For the text-containing cell, return its midpoint in [x, y] coordinate format. 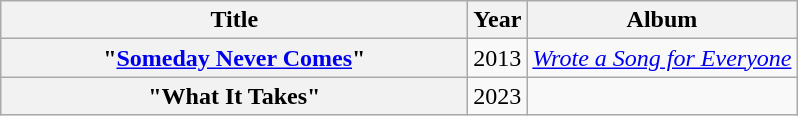
Album [662, 20]
2013 [498, 58]
"Someday Never Comes" [234, 58]
Title [234, 20]
Wrote a Song for Everyone [662, 58]
Year [498, 20]
"What It Takes" [234, 96]
2023 [498, 96]
